Locate the cell with the specified text and output its [X, Y] center coordinate. 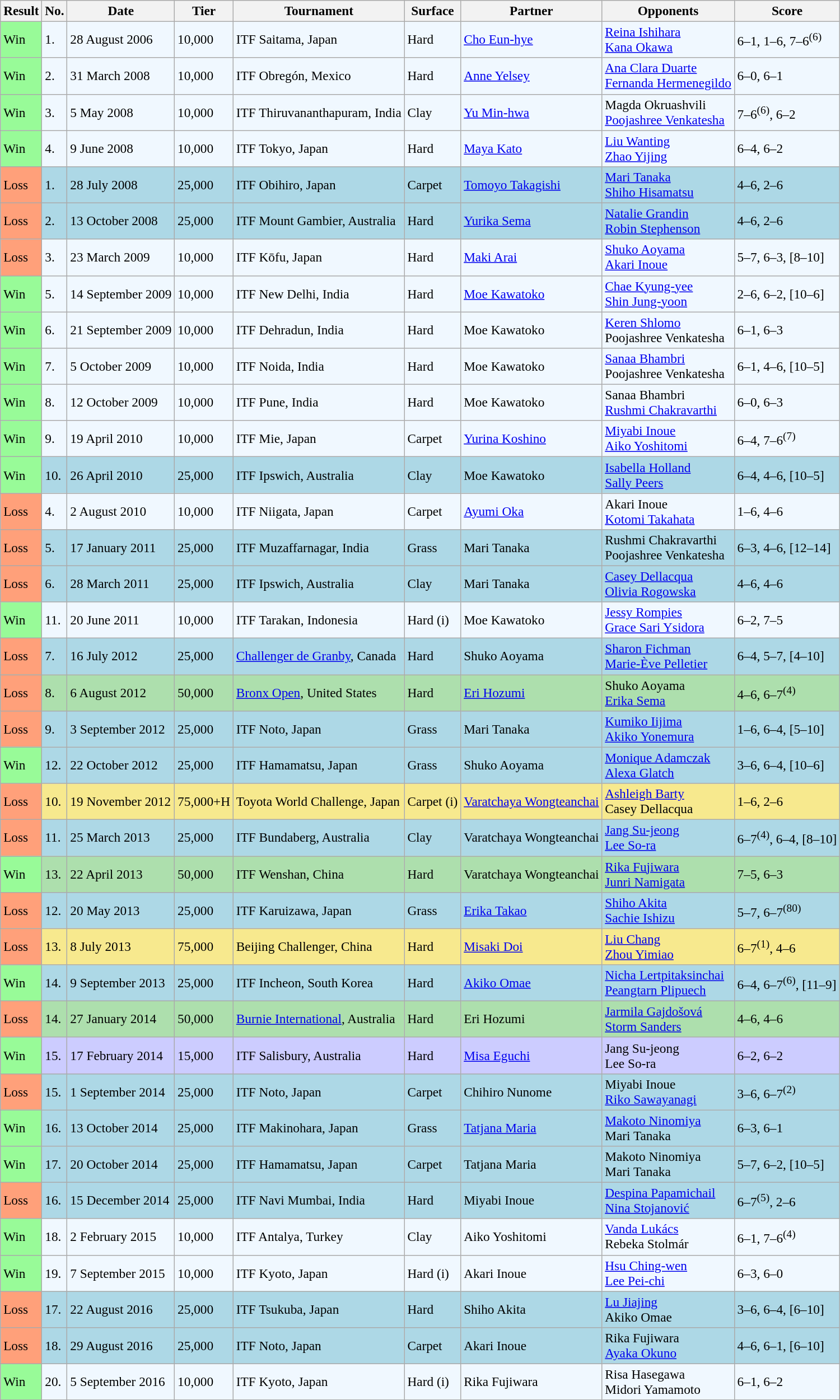
1–6, 6–4, [5–10] [787, 729]
Shiho Akita Sachie Ishizu [668, 911]
Risa Hasegawa Midori Yamamoto [668, 1382]
12 October 2009 [121, 402]
29 August 2016 [121, 1345]
7–6(6), 6–2 [787, 112]
6–1, 6–3 [787, 329]
17 January 2011 [121, 548]
ITF Muzaffarnagar, India [319, 548]
Lu Jiajing Akiko Omae [668, 1309]
Ayumi Oka [531, 511]
31 March 2008 [121, 76]
ITF Dehradun, India [319, 329]
ITF Makinohara, Japan [319, 1128]
19 April 2010 [121, 439]
26 April 2010 [121, 475]
22 August 2016 [121, 1309]
6–4, 6–2 [787, 148]
Liu Wanting Zhao Yijing [668, 148]
9 June 2008 [121, 148]
Misaki Doi [531, 946]
75,000 [204, 946]
Beijing Challenger, China [319, 946]
ITF Noida, India [319, 366]
27 January 2014 [121, 1019]
Burnie International, Australia [319, 1019]
ITF Navi Mumbai, India [319, 1201]
ITF Pune, India [319, 402]
Keren Shlomo Poojashree Venkatesha [668, 329]
5 October 2009 [121, 366]
Erika Takao [531, 911]
2 August 2010 [121, 511]
Date [121, 11]
Result [21, 11]
Liu Chang Zhou Yimiao [668, 946]
Shuko Aoyama Akari Inoue [668, 258]
23 March 2009 [121, 258]
ITF Tsukuba, Japan [319, 1309]
8 July 2013 [121, 946]
6–1, 7–6(4) [787, 1236]
ITF Tarakan, Indonesia [319, 620]
21 September 2009 [121, 329]
25 March 2013 [121, 838]
3 September 2012 [121, 729]
ITF Obihiro, Japan [319, 185]
ITF Tokyo, Japan [319, 148]
Hsu Ching-wen Lee Pei-chi [668, 1273]
ITF New Delhi, India [319, 293]
6–3, 6–0 [787, 1273]
Sanaa Bhambri Rushmi Chakravarthi [668, 402]
Akari Inoue Kotomi Takahata [668, 511]
6–4, 7–6(7) [787, 439]
13 October 2008 [121, 221]
4–6, 6–7(4) [787, 692]
Shiho Akita [531, 1309]
1–6, 2–6 [787, 801]
Despina Papamichail Nina Stojanović [668, 1201]
19 November 2012 [121, 801]
Mari Tanaka Shiho Hisamatsu [668, 185]
Rika Fujiwara [531, 1382]
No. [55, 11]
15,000 [204, 1055]
19. [55, 1273]
Yurina Koshino [531, 439]
28 July 2008 [121, 185]
6–1, 6–2 [787, 1382]
Score [787, 11]
ITF Antalya, Turkey [319, 1236]
Cho Eun-hye [531, 39]
Kumiko Iijima Akiko Yonemura [668, 729]
Rika Fujiwara Ayaka Okuno [668, 1345]
ITF Niigata, Japan [319, 511]
ITF Kōfu, Japan [319, 258]
Shuko Aoyama Erika Sema [668, 692]
ITF Mount Gambier, Australia [319, 221]
3–6, 6–7(2) [787, 1092]
1–6, 4–6 [787, 511]
Carpet (i) [432, 801]
6–7(5), 2–6 [787, 1201]
16 July 2012 [121, 656]
ITF Thiruvananthapuram, India [319, 112]
Bronx Open, United States [319, 692]
Isabella Holland Sally Peers [668, 475]
1 September 2014 [121, 1092]
4–6, 6–1, [6–10] [787, 1345]
ITF Salisbury, Australia [319, 1055]
5–7, 6–7(80) [787, 911]
Akiko Omae [531, 982]
Miyabi Inoue [531, 1201]
Anne Yelsey [531, 76]
Miyabi Inoue Aiko Yoshitomi [668, 439]
ITF Karuizawa, Japan [319, 911]
6–3, 4–6, [12–14] [787, 548]
6–7(1), 4–6 [787, 946]
7 September 2015 [121, 1273]
2–6, 6–2, [10–6] [787, 293]
ITF Mie, Japan [319, 439]
28 March 2011 [121, 584]
Partner [531, 11]
ITF Obregón, Mexico [319, 76]
Tomoyo Takagishi [531, 185]
20. [55, 1382]
Sharon Fichman Marie-Ève Pelletier [668, 656]
6–4, 6–7(6), [11–9] [787, 982]
Rika Fujiwara Junri Namigata [668, 874]
22 April 2013 [121, 874]
9 September 2013 [121, 982]
Vanda Lukács Rebeka Stolmár [668, 1236]
5–7, 6–3, [8–10] [787, 258]
Sanaa Bhambri Poojashree Venkatesha [668, 366]
ITF Incheon, South Korea [319, 982]
ITF Wenshan, China [319, 874]
20 May 2013 [121, 911]
Tournament [319, 11]
17 February 2014 [121, 1055]
6 August 2012 [121, 692]
Monique Adamczak Alexa Glatch [668, 765]
6–2, 6–2 [787, 1055]
ITF Saitama, Japan [319, 39]
6–2, 7–5 [787, 620]
Misa Eguchi [531, 1055]
Nicha Lertpitaksinchai Peangtarn Plipuech [668, 982]
6–7(4), 6–4, [8–10] [787, 838]
Opponents [668, 11]
14 September 2009 [121, 293]
6–0, 6–1 [787, 76]
5 September 2016 [121, 1382]
Magda Okruashvili Poojashree Venkatesha [668, 112]
15 December 2014 [121, 1201]
Ashleigh Barty Casey Dellacqua [668, 801]
3–6, 6–4, [6–10] [787, 1309]
Toyota World Challenge, Japan [319, 801]
Yu Min-hwa [531, 112]
Tier [204, 11]
5–7, 6–2, [10–5] [787, 1164]
Aiko Yoshitomi [531, 1236]
Jessy Rompies Grace Sari Ysidora [668, 620]
Chae Kyung-yee Shin Jung-yoon [668, 293]
3–6, 6–4, [10–6] [787, 765]
20 June 2011 [121, 620]
Casey Dellacqua Olivia Rogowska [668, 584]
5 May 2008 [121, 112]
6–1, 4–6, [10–5] [787, 366]
13 October 2014 [121, 1128]
Natalie Grandin Robin Stephenson [668, 221]
Yurika Sema [531, 221]
6–0, 6–3 [787, 402]
20 October 2014 [121, 1164]
Jarmila Gajdošová Storm Sanders [668, 1019]
Reina Ishihara Kana Okawa [668, 39]
Ana Clara Duarte Fernanda Hermenegildo [668, 76]
Maya Kato [531, 148]
Challenger de Granby, Canada [319, 656]
75,000+H [204, 801]
6–4, 5–7, [4–10] [787, 656]
22 October 2012 [121, 765]
ITF Bundaberg, Australia [319, 838]
Chihiro Nunome [531, 1092]
6–1, 1–6, 7–6(6) [787, 39]
Surface [432, 11]
Miyabi Inoue Riko Sawayanagi [668, 1092]
6–3, 6–1 [787, 1128]
Maki Arai [531, 258]
7–5, 6–3 [787, 874]
6–4, 4–6, [10–5] [787, 475]
2 February 2015 [121, 1236]
28 August 2006 [121, 39]
Rushmi Chakravarthi Poojashree Venkatesha [668, 548]
